Determine the (X, Y) coordinate at the center of the cell enclosing the given text.  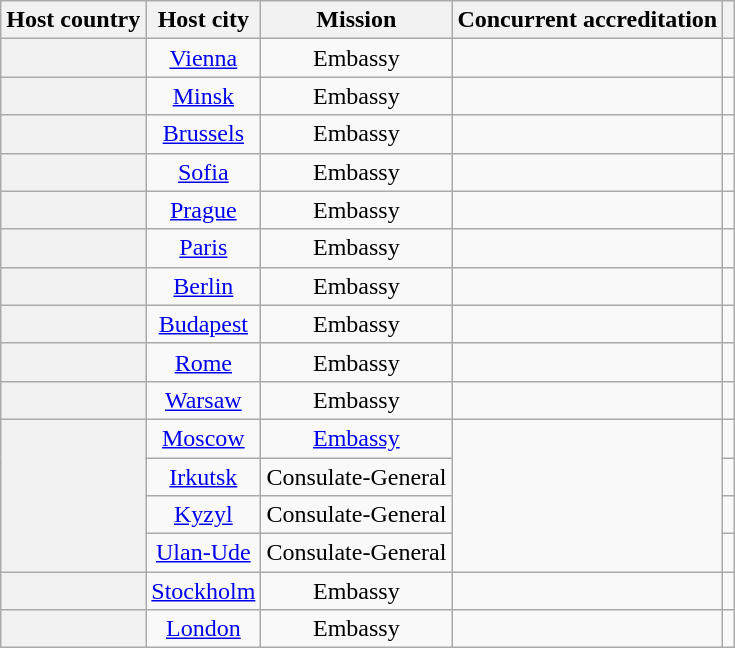
Paris (204, 248)
Budapest (204, 324)
Brussels (204, 134)
Rome (204, 362)
Berlin (204, 286)
London (204, 629)
Irkutsk (204, 477)
Kyzyl (204, 515)
Host country (74, 20)
Stockholm (204, 591)
Ulan-Ude (204, 553)
Mission (356, 20)
Sofia (204, 172)
Warsaw (204, 400)
Vienna (204, 58)
Minsk (204, 96)
Prague (204, 210)
Moscow (204, 438)
Concurrent accreditation (588, 20)
Host city (204, 20)
